From the cell containing the given text, extract its center point as [x, y] coordinate. 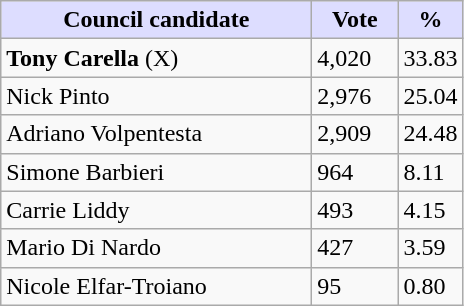
Carrie Liddy [156, 210]
Tony Carella (X) [156, 58]
Vote [355, 20]
95 [355, 286]
3.59 [430, 248]
33.83 [430, 58]
Mario Di Nardo [156, 248]
4.15 [430, 210]
Nick Pinto [156, 96]
4,020 [355, 58]
Council candidate [156, 20]
Simone Barbieri [156, 172]
% [430, 20]
2,909 [355, 134]
25.04 [430, 96]
427 [355, 248]
Nicole Elfar-Troiano [156, 286]
493 [355, 210]
0.80 [430, 286]
8.11 [430, 172]
24.48 [430, 134]
2,976 [355, 96]
964 [355, 172]
Adriano Volpentesta [156, 134]
